Search for the cell housing the specified text and yield its (X, Y) center coordinate. 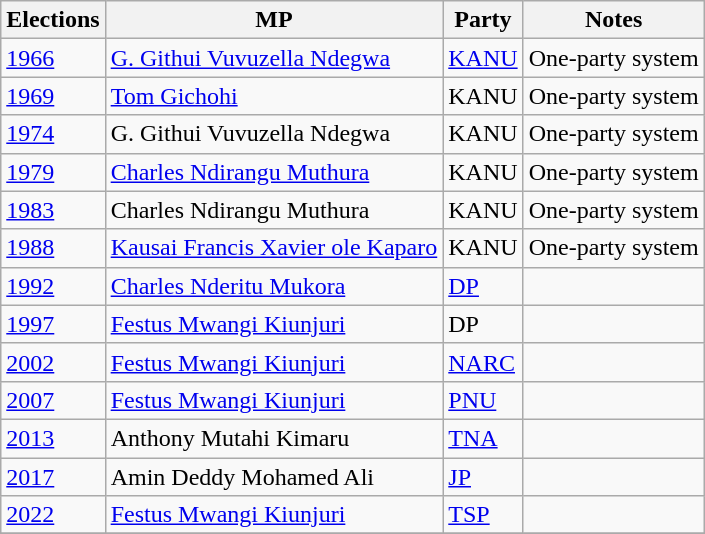
Kausai Francis Xavier ole Kaparo (274, 248)
Party (483, 20)
TNA (483, 438)
1979 (53, 172)
JP (483, 477)
2022 (53, 515)
1974 (53, 134)
1992 (53, 286)
PNU (483, 400)
1997 (53, 324)
2002 (53, 362)
Amin Deddy Mohamed Ali (274, 477)
Tom Gichohi (274, 96)
2013 (53, 438)
TSP (483, 515)
1966 (53, 58)
1988 (53, 248)
Notes (614, 20)
2007 (53, 400)
MP (274, 20)
Anthony Mutahi Kimaru (274, 438)
2017 (53, 477)
1983 (53, 210)
1969 (53, 96)
Charles Nderitu Mukora (274, 286)
Elections (53, 20)
NARC (483, 362)
